Identify which cell holds the provided text, then report its [X, Y] central coordinate. 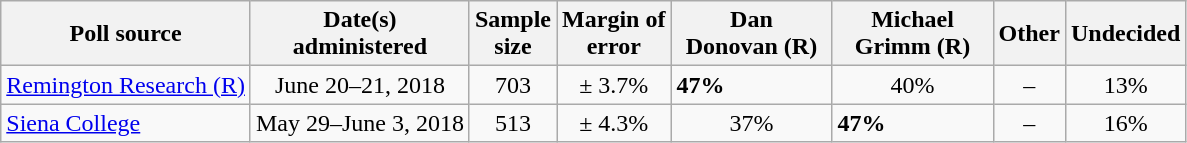
MichaelGrimm (R) [912, 34]
Remington Research (R) [126, 85]
513 [512, 123]
37% [752, 123]
13% [1125, 85]
± 3.7% [614, 85]
± 4.3% [614, 123]
Date(s)administered [360, 34]
Other [1029, 34]
16% [1125, 123]
DanDonovan (R) [752, 34]
Undecided [1125, 34]
June 20–21, 2018 [360, 85]
May 29–June 3, 2018 [360, 123]
Samplesize [512, 34]
40% [912, 85]
Margin oferror [614, 34]
Siena College [126, 123]
Poll source [126, 34]
703 [512, 85]
